Locate the cell with the specified text and output its (X, Y) center coordinate. 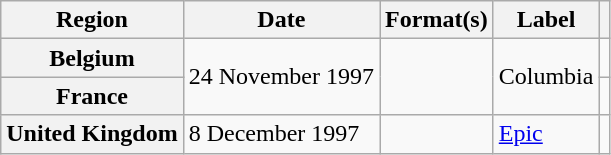
8 December 1997 (281, 134)
Date (281, 20)
Format(s) (437, 20)
Columbia (546, 77)
United Kingdom (92, 134)
Epic (546, 134)
Label (546, 20)
24 November 1997 (281, 77)
France (92, 96)
Belgium (92, 58)
Region (92, 20)
